Detect which cell encompasses the target text, then output its [x, y] center coordinate. 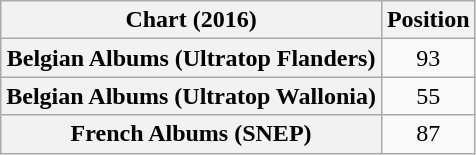
93 [428, 58]
55 [428, 96]
Chart (2016) [192, 20]
French Albums (SNEP) [192, 134]
Position [428, 20]
Belgian Albums (Ultratop Flanders) [192, 58]
Belgian Albums (Ultratop Wallonia) [192, 96]
87 [428, 134]
